Determine the [x, y] coordinate at the center of the cell enclosing the given text.  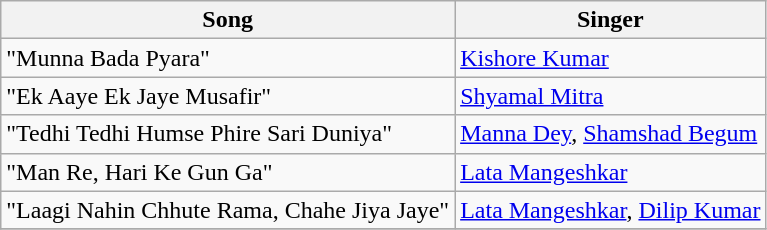
Kishore Kumar [610, 58]
Song [228, 20]
Lata Mangeshkar [610, 172]
Manna Dey, Shamshad Begum [610, 134]
"Laagi Nahin Chhute Rama, Chahe Jiya Jaye" [228, 210]
Lata Mangeshkar, Dilip Kumar [610, 210]
"Munna Bada Pyara" [228, 58]
"Ek Aaye Ek Jaye Musafir" [228, 96]
Singer [610, 20]
"Tedhi Tedhi Humse Phire Sari Duniya" [228, 134]
"Man Re, Hari Ke Gun Ga" [228, 172]
Shyamal Mitra [610, 96]
